Identify which cell holds the provided text, then report its (x, y) central coordinate. 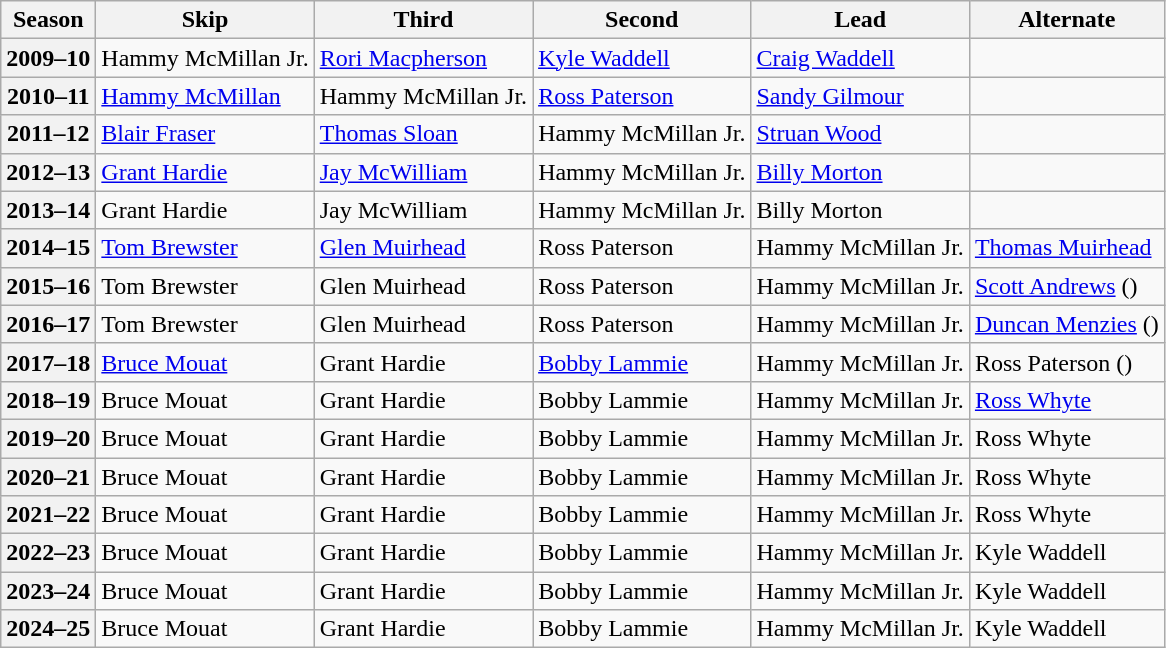
2012–13 (48, 172)
Blair Fraser (205, 134)
Thomas Muirhead (1066, 248)
Second (642, 20)
Duncan Menzies () (1066, 324)
Third (423, 20)
2020–21 (48, 477)
2019–20 (48, 438)
Ross Paterson () (1066, 362)
2013–14 (48, 210)
Season (48, 20)
2009–10 (48, 58)
2018–19 (48, 400)
Hammy McMillan (205, 96)
Craig Waddell (860, 58)
2015–16 (48, 286)
Sandy Gilmour (860, 96)
Skip (205, 20)
2023–24 (48, 591)
Scott Andrews () (1066, 286)
Rori Macpherson (423, 58)
Struan Wood (860, 134)
Alternate (1066, 20)
Lead (860, 20)
2014–15 (48, 248)
2016–17 (48, 324)
2024–25 (48, 629)
2011–12 (48, 134)
Thomas Sloan (423, 134)
2017–18 (48, 362)
2010–11 (48, 96)
2021–22 (48, 515)
2022–23 (48, 553)
